For the text-containing cell, return its midpoint in (X, Y) coordinate format. 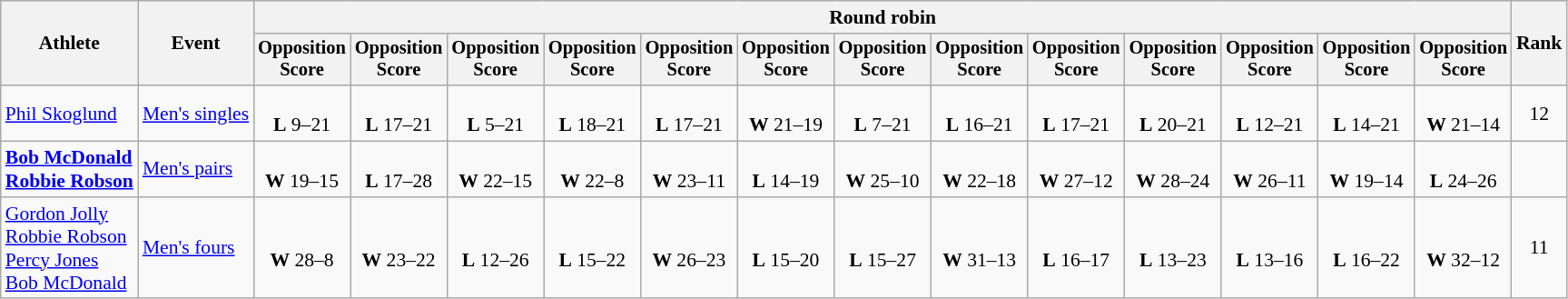
W 32–12 (1464, 248)
W 27–12 (1077, 169)
W 22–15 (496, 169)
W 26–11 (1269, 169)
W 31–13 (979, 248)
Phil Skoglund (69, 113)
Men's fours (196, 248)
W 19–15 (301, 169)
L 15–22 (592, 248)
Rank (1540, 44)
12 (1540, 113)
W 25–10 (883, 169)
W 21–19 (786, 113)
L 16–21 (979, 113)
L 20–21 (1173, 113)
Gordon JollyRobbie RobsonPercy JonesBob McDonald (69, 248)
L 15–20 (786, 248)
W 28–24 (1173, 169)
W 23–11 (690, 169)
L 17–28 (399, 169)
Round robin (883, 17)
L 13–16 (1269, 248)
L 14–21 (1367, 113)
L 12–26 (496, 248)
L 24–26 (1464, 169)
L 18–21 (592, 113)
11 (1540, 248)
W 22–18 (979, 169)
L 5–21 (496, 113)
L 12–21 (1269, 113)
W 22–8 (592, 169)
L 9–21 (301, 113)
Men's pairs (196, 169)
W 28–8 (301, 248)
L 16–22 (1367, 248)
L 14–19 (786, 169)
Men's singles (196, 113)
W 26–23 (690, 248)
W 19–14 (1367, 169)
Athlete (69, 44)
Event (196, 44)
L 15–27 (883, 248)
W 21–14 (1464, 113)
Bob McDonaldRobbie Robson (69, 169)
W 23–22 (399, 248)
L 16–17 (1077, 248)
L 13–23 (1173, 248)
L 7–21 (883, 113)
